Capture the cell that displays the provided text and extract its [X, Y] central coordinate. 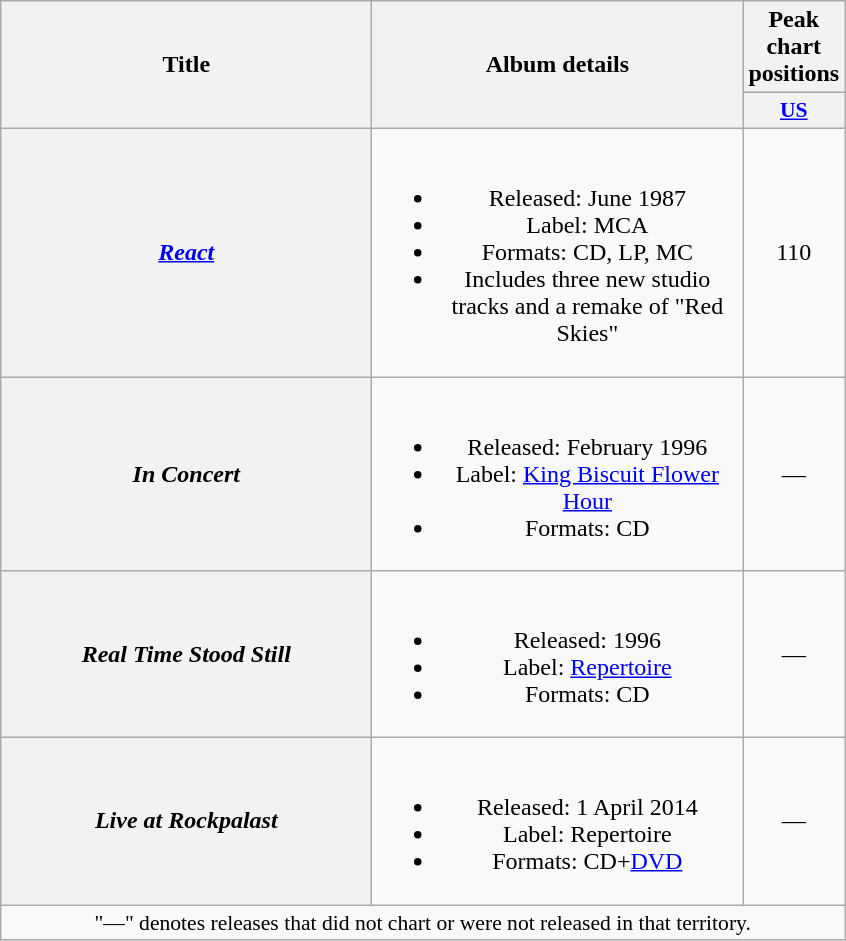
Album details [558, 65]
Released: 1996Label: RepertoireFormats: CD [558, 654]
110 [794, 252]
Released: 1 April 2014Label: RepertoireFormats: CD+DVD [558, 822]
Released: June 1987Label: MCAFormats: CD, LP, MCIncludes three new studio tracks and a remake of "Red Skies" [558, 252]
"—" denotes releases that did not chart or were not released in that territory. [423, 923]
Title [186, 65]
Live at Rockpalast [186, 822]
Real Time Stood Still [186, 654]
React [186, 252]
US [794, 111]
In Concert [186, 473]
Released: February 1996Label: King Biscuit Flower HourFormats: CD [558, 473]
Peak chart positions [794, 47]
